Pinpoint the cell where the given text exists, returning its (X, Y) midpoint coordinate. 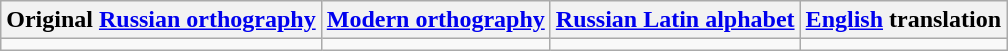
Original Russian orthography (161, 20)
Modern orthography (436, 20)
Russian Latin alphabet (675, 20)
English translation (903, 20)
